Scan for the cell matching the given text and deliver its [X, Y] coordinate at center. 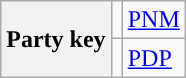
Party key [56, 39]
PDP [154, 58]
PNM [154, 20]
